Search for the cell housing the specified text and yield its (X, Y) center coordinate. 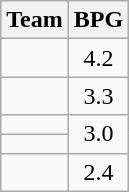
BPG (98, 20)
Team (35, 20)
2.4 (98, 172)
3.3 (98, 96)
4.2 (98, 58)
3.0 (98, 134)
